Locate the cell with the specified text and output its [x, y] center coordinate. 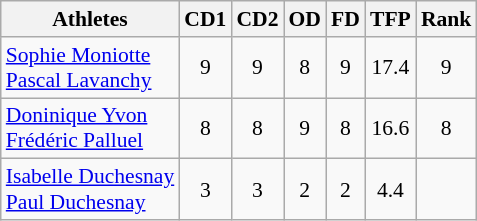
FD [346, 19]
OD [306, 19]
Doninique YvonFrédéric Palluel [90, 128]
Sophie MoniottePascal Lavanchy [90, 68]
4.4 [390, 190]
Athletes [90, 19]
CD1 [205, 19]
Rank [446, 19]
17.4 [390, 68]
CD2 [257, 19]
16.6 [390, 128]
TFP [390, 19]
Isabelle DuchesnayPaul Duchesnay [90, 190]
